Identify which cell holds the provided text, then report its (X, Y) central coordinate. 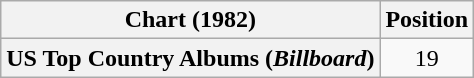
Position (427, 20)
US Top Country Albums (Billboard) (190, 58)
Chart (1982) (190, 20)
19 (427, 58)
